Capture the cell that displays the provided text and extract its (x, y) central coordinate. 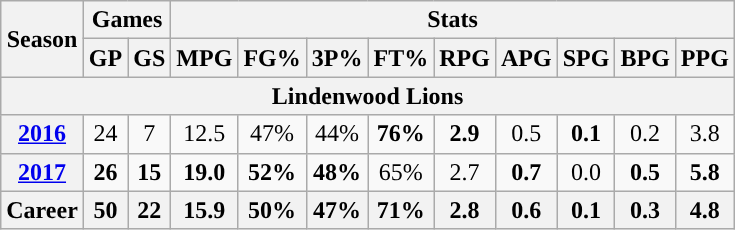
44% (337, 134)
Lindenwood Lions (368, 96)
FT% (401, 58)
3.8 (704, 134)
48% (337, 172)
24 (105, 134)
Career (42, 210)
2016 (42, 134)
50 (105, 210)
0.6 (526, 210)
2.9 (465, 134)
SPG (586, 58)
5.8 (704, 172)
FG% (272, 58)
GP (105, 58)
PPG (704, 58)
APG (526, 58)
BPG (645, 58)
GS (150, 58)
52% (272, 172)
Stats (453, 20)
2017 (42, 172)
19.0 (204, 172)
71% (401, 210)
26 (105, 172)
0.3 (645, 210)
65% (401, 172)
15 (150, 172)
4.8 (704, 210)
7 (150, 134)
2.7 (465, 172)
0.2 (645, 134)
Season (42, 39)
0.0 (586, 172)
50% (272, 210)
76% (401, 134)
Games (126, 20)
2.8 (465, 210)
MPG (204, 58)
RPG (465, 58)
0.7 (526, 172)
15.9 (204, 210)
12.5 (204, 134)
3P% (337, 58)
22 (150, 210)
